Extract the [X, Y] coordinate from the center of the cell holding the provided text.  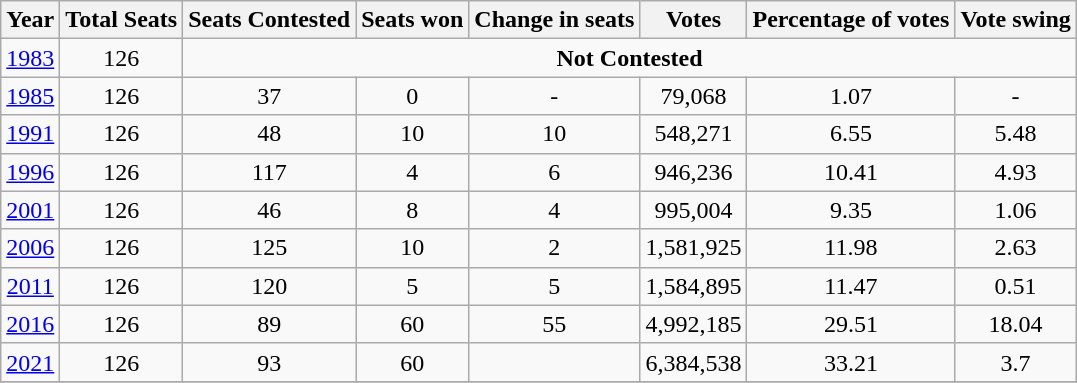
2016 [30, 324]
125 [270, 248]
55 [554, 324]
1983 [30, 58]
5.48 [1016, 134]
1.06 [1016, 210]
11.47 [851, 286]
93 [270, 362]
Total Seats [122, 20]
1985 [30, 96]
18.04 [1016, 324]
37 [270, 96]
0 [412, 96]
Not Contested [630, 58]
33.21 [851, 362]
2001 [30, 210]
6.55 [851, 134]
4.93 [1016, 172]
Percentage of votes [851, 20]
1991 [30, 134]
946,236 [694, 172]
3.7 [1016, 362]
Vote swing [1016, 20]
1.07 [851, 96]
2 [554, 248]
548,271 [694, 134]
1996 [30, 172]
120 [270, 286]
46 [270, 210]
8 [412, 210]
Year [30, 20]
1,584,895 [694, 286]
6,384,538 [694, 362]
995,004 [694, 210]
10.41 [851, 172]
2.63 [1016, 248]
1,581,925 [694, 248]
11.98 [851, 248]
48 [270, 134]
2011 [30, 286]
2021 [30, 362]
2006 [30, 248]
Seats Contested [270, 20]
4,992,185 [694, 324]
6 [554, 172]
Change in seats [554, 20]
Votes [694, 20]
0.51 [1016, 286]
79,068 [694, 96]
9.35 [851, 210]
29.51 [851, 324]
89 [270, 324]
117 [270, 172]
Seats won [412, 20]
